Return (X, Y) of the center of cell containing provided text 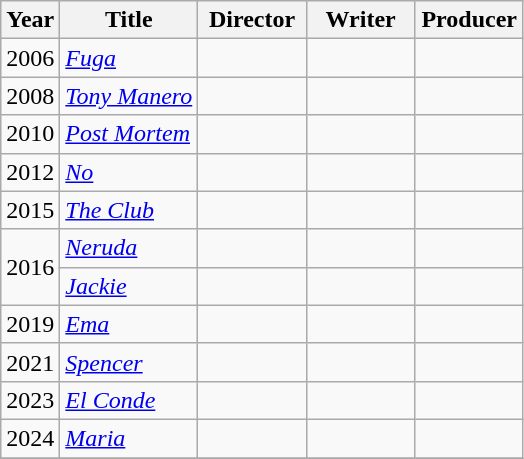
No (129, 172)
Title (129, 20)
2015 (30, 210)
Tony Manero (129, 96)
2021 (30, 362)
2006 (30, 58)
The Club (129, 210)
2016 (30, 267)
Post Mortem (129, 134)
Director (252, 20)
Maria (129, 438)
El Conde (129, 400)
2012 (30, 172)
2024 (30, 438)
Writer (360, 20)
Producer (470, 20)
Spencer (129, 362)
Fuga (129, 58)
2010 (30, 134)
Neruda (129, 248)
Year (30, 20)
Ema (129, 324)
2019 (30, 324)
Jackie (129, 286)
2023 (30, 400)
2008 (30, 96)
